Return the (x, y) coordinate for the center point of the cell that contains the specified text.  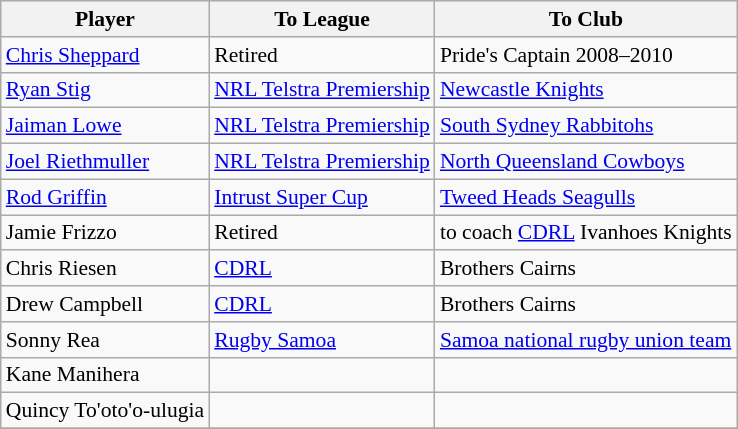
Chris Sheppard (105, 55)
Jamie Frizzo (105, 233)
To League (322, 19)
South Sydney Rabbitohs (586, 126)
Drew Campbell (105, 304)
Intrust Super Cup (322, 197)
to coach CDRL Ivanhoes Knights (586, 233)
Rod Griffin (105, 197)
North Queensland Cowboys (586, 162)
Ryan Stig (105, 90)
Rugby Samoa (322, 340)
Kane Manihera (105, 375)
Joel Riethmuller (105, 162)
Samoa national rugby union team (586, 340)
Newcastle Knights (586, 90)
Quincy To'oto'o-ulugia (105, 411)
Pride's Captain 2008–2010 (586, 55)
Chris Riesen (105, 269)
Player (105, 19)
Tweed Heads Seagulls (586, 197)
Jaiman Lowe (105, 126)
To Club (586, 19)
Sonny Rea (105, 340)
